Scan for the cell matching the given text and deliver its (X, Y) coordinate at center. 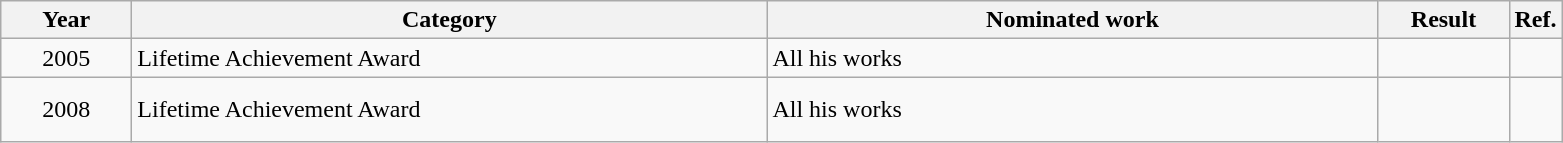
Nominated work (1072, 20)
2008 (66, 110)
2005 (66, 58)
Year (66, 20)
Result (1444, 20)
Ref. (1536, 20)
Category (450, 20)
